From the cell containing the given text, extract its center point as (X, Y) coordinate. 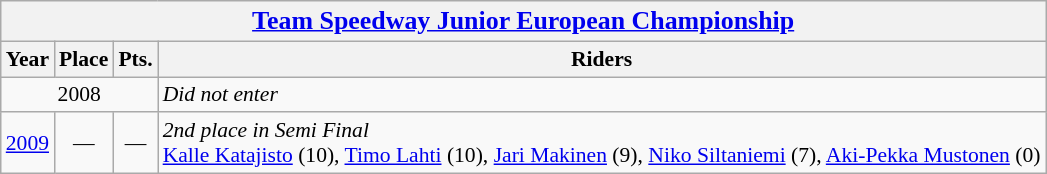
Riders (602, 59)
2nd place in Semi Final Kalle Katajisto (10), Timo Lahti (10), Jari Makinen (9), Niko Siltaniemi (7), Aki-Pekka Mustonen (0) (602, 144)
Did not enter (602, 95)
Pts. (135, 59)
2008 (80, 95)
Year (28, 59)
2009 (28, 144)
Place (84, 59)
Team Speedway Junior European Championship (524, 21)
